Search for the cell housing the specified text and yield its [X, Y] center coordinate. 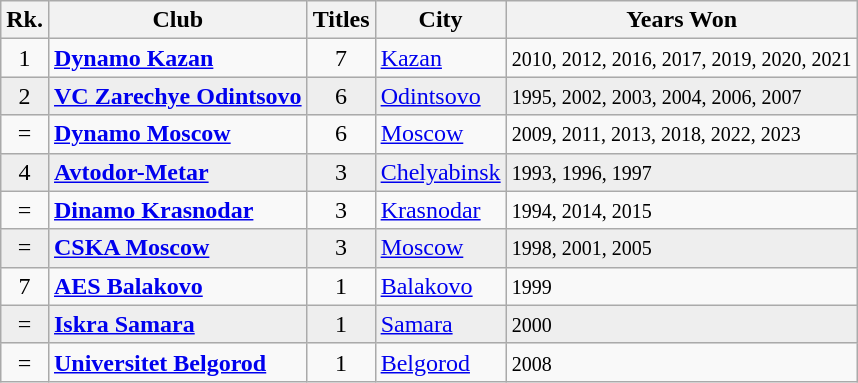
Iskra Samara [178, 324]
Dinamo Krasnodar [178, 210]
1998, 2001, 2005 [682, 248]
Titles [341, 20]
Universitet Belgorod [178, 362]
1995, 2002, 2003, 2004, 2006, 2007 [682, 96]
2008 [682, 362]
2000 [682, 324]
CSKA Moscow [178, 248]
VC Zarechye Odintsovo [178, 96]
Belgorod [440, 362]
1999 [682, 286]
1993, 1996, 1997 [682, 172]
Rk. [25, 20]
2009, 2011, 2013, 2018, 2022, 2023 [682, 134]
1994, 2014, 2015 [682, 210]
2010, 2012, 2016, 2017, 2019, 2020, 2021 [682, 58]
Chelyabinsk [440, 172]
City [440, 20]
AES Balakovo [178, 286]
4 [25, 172]
2 [25, 96]
Dynamo Kazan [178, 58]
Years Won [682, 20]
Kazan [440, 58]
Avtodor-Metar [178, 172]
Club [178, 20]
Krasnodar [440, 210]
Odintsovo [440, 96]
Dynamo Moscow [178, 134]
Samara [440, 324]
Balakovo [440, 286]
